Capture the cell that displays the provided text and extract its (x, y) central coordinate. 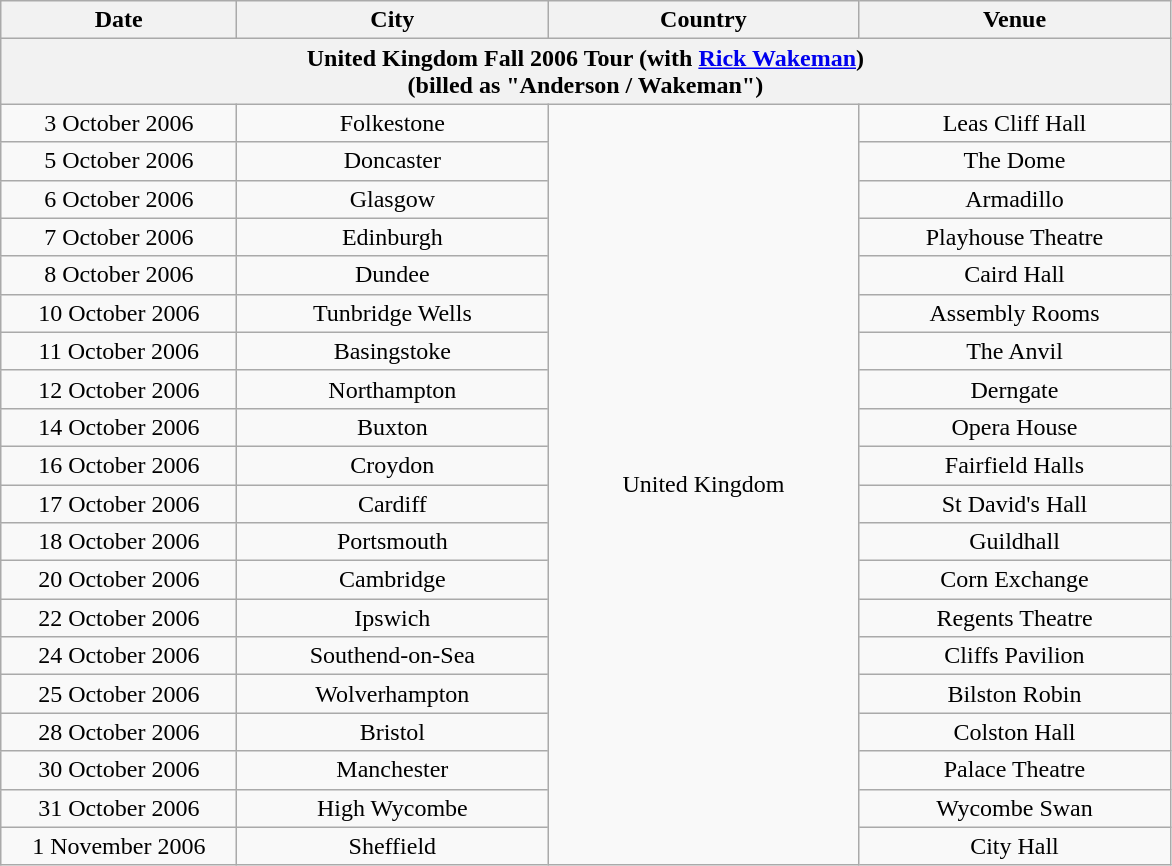
Northampton (392, 389)
Fairfield Halls (1014, 465)
Armadillo (1014, 199)
Cambridge (392, 580)
11 October 2006 (119, 351)
Edinburgh (392, 237)
St David's Hall (1014, 503)
Bilston Robin (1014, 694)
16 October 2006 (119, 465)
28 October 2006 (119, 732)
The Anvil (1014, 351)
Cardiff (392, 503)
Guildhall (1014, 542)
20 October 2006 (119, 580)
United Kingdom Fall 2006 Tour (with Rick Wakeman)(billed as "Anderson / Wakeman") (586, 72)
10 October 2006 (119, 313)
Caird Hall (1014, 275)
Regents Theatre (1014, 618)
City (392, 20)
Cliffs Pavilion (1014, 656)
Basingstoke (392, 351)
Country (704, 20)
1 November 2006 (119, 846)
The Dome (1014, 161)
30 October 2006 (119, 770)
18 October 2006 (119, 542)
Ipswich (392, 618)
Palace Theatre (1014, 770)
Dundee (392, 275)
25 October 2006 (119, 694)
Opera House (1014, 427)
Croydon (392, 465)
City Hall (1014, 846)
Portsmouth (392, 542)
22 October 2006 (119, 618)
High Wycombe (392, 808)
Derngate (1014, 389)
Glasgow (392, 199)
United Kingdom (704, 484)
Buxton (392, 427)
14 October 2006 (119, 427)
Date (119, 20)
3 October 2006 (119, 123)
Tunbridge Wells (392, 313)
Manchester (392, 770)
6 October 2006 (119, 199)
Bristol (392, 732)
12 October 2006 (119, 389)
5 October 2006 (119, 161)
Folkestone (392, 123)
Colston Hall (1014, 732)
31 October 2006 (119, 808)
8 October 2006 (119, 275)
Southend-on-Sea (392, 656)
Venue (1014, 20)
7 October 2006 (119, 237)
Playhouse Theatre (1014, 237)
Sheffield (392, 846)
Assembly Rooms (1014, 313)
17 October 2006 (119, 503)
Wycombe Swan (1014, 808)
Corn Exchange (1014, 580)
Doncaster (392, 161)
Leas Cliff Hall (1014, 123)
24 October 2006 (119, 656)
Wolverhampton (392, 694)
